For the text-containing cell, return its midpoint in [x, y] coordinate format. 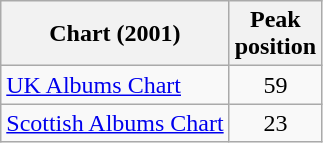
23 [275, 123]
Peakposition [275, 34]
Scottish Albums Chart [115, 123]
59 [275, 85]
Chart (2001) [115, 34]
UK Albums Chart [115, 85]
